Extract the [x, y] coordinate from the center of the cell holding the provided text.  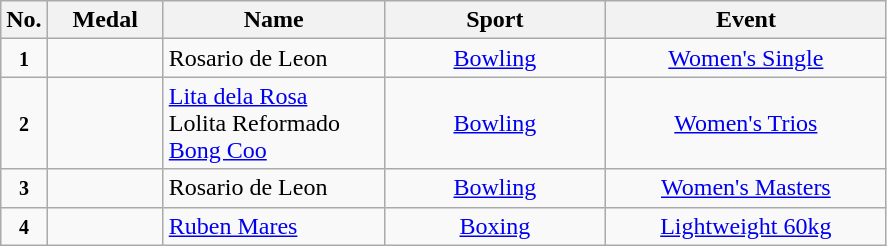
Boxing [494, 226]
Women's Trios [746, 123]
1 [24, 58]
Event [746, 20]
Lightweight 60kg [746, 226]
Name [274, 20]
2 [24, 123]
Ruben Mares [274, 226]
3 [24, 188]
No. [24, 20]
Women's Single [746, 58]
Medal [105, 20]
Women's Masters [746, 188]
4 [24, 226]
Lita dela RosaLolita ReformadoBong Coo [274, 123]
Sport [494, 20]
